Identify which cell holds the provided text, then report its (X, Y) central coordinate. 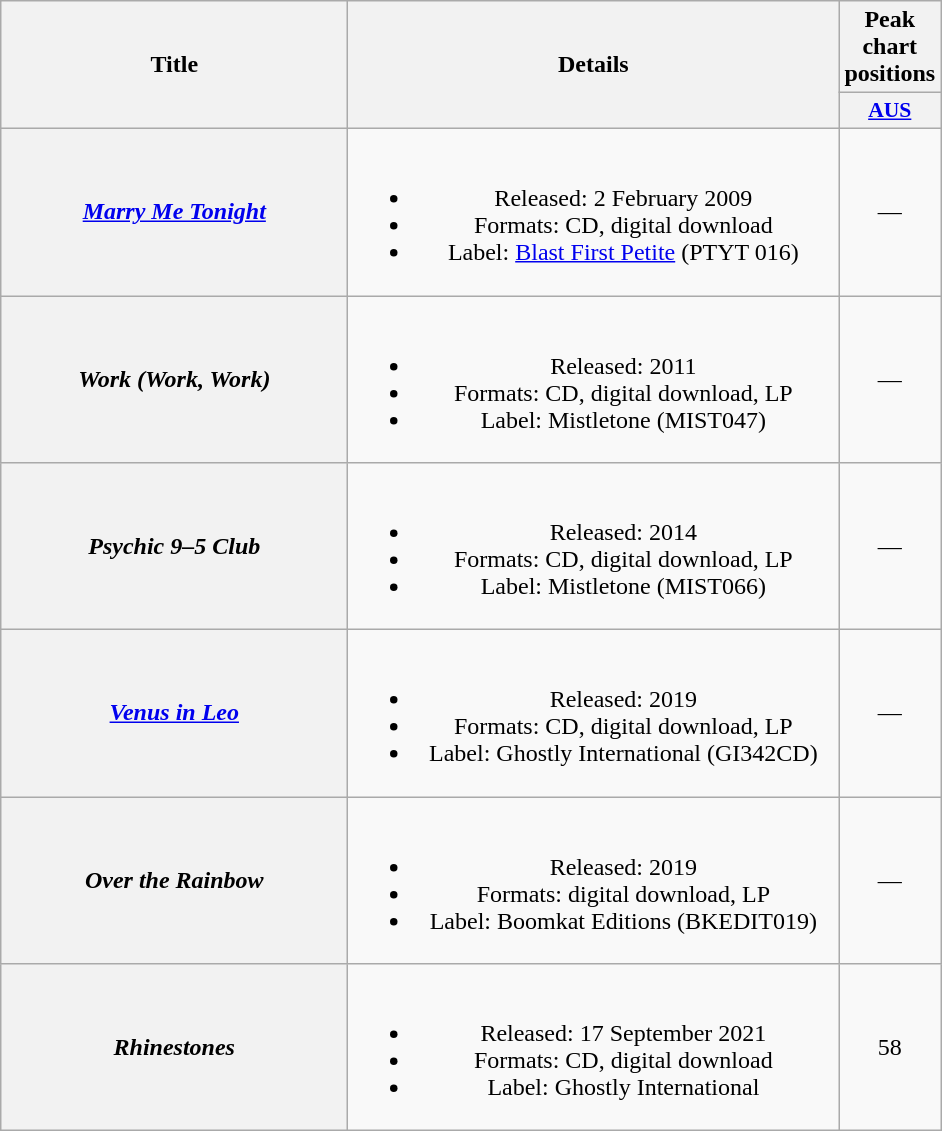
Title (174, 65)
Work (Work, Work) (174, 380)
Released: 17 September 2021Formats: CD, digital downloadLabel: Ghostly International (594, 1048)
Released: 2014Formats: CD, digital download, LPLabel: Mistletone (MIST066) (594, 546)
58 (890, 1048)
Over the Rainbow (174, 880)
AUS (890, 111)
Rhinestones (174, 1048)
Released: 2019Formats: digital download, LPLabel: Boomkat Editions (BKEDIT019) (594, 880)
Released: 2 February 2009Formats: CD, digital downloadLabel: Blast First Petite (PTYT 016) (594, 212)
Released: 2019Formats: CD, digital download, LPLabel: Ghostly International (GI342CD) (594, 714)
Psychic 9–5 Club (174, 546)
Details (594, 65)
Venus in Leo (174, 714)
Peak chart positions (890, 47)
Marry Me Tonight (174, 212)
Released: 2011Formats: CD, digital download, LPLabel: Mistletone (MIST047) (594, 380)
